From the cell containing the given text, extract its center point as (X, Y) coordinate. 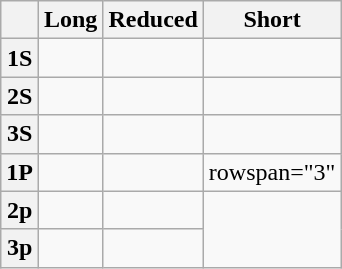
2p (20, 210)
Short (272, 20)
3S (20, 134)
1S (20, 58)
Reduced (153, 20)
rowspan="3" (272, 172)
2S (20, 96)
1P (20, 172)
3p (20, 248)
Long (70, 20)
